From the cell containing the given text, extract its center point as (x, y) coordinate. 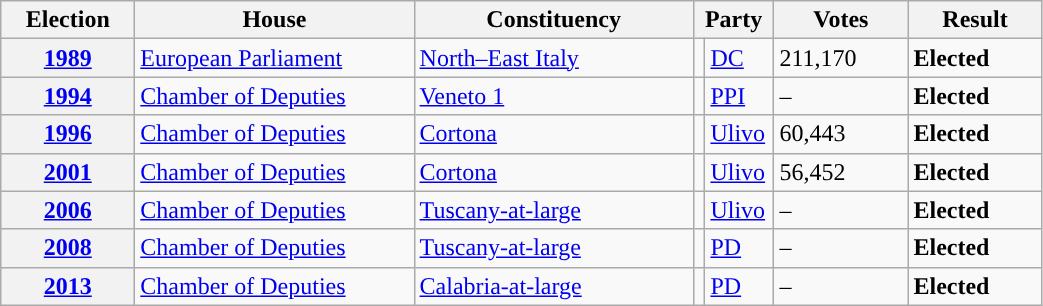
Result (975, 20)
DC (740, 58)
Constituency (554, 20)
2008 (68, 248)
56,452 (841, 172)
North–East Italy (554, 58)
2006 (68, 210)
Calabria-at-large (554, 286)
1989 (68, 58)
Party (734, 20)
Election (68, 20)
2013 (68, 286)
1994 (68, 96)
European Parliament (274, 58)
Votes (841, 20)
Veneto 1 (554, 96)
PPI (740, 96)
1996 (68, 134)
House (274, 20)
211,170 (841, 58)
2001 (68, 172)
60,443 (841, 134)
